Locate the cell with the specified text and output its (x, y) center coordinate. 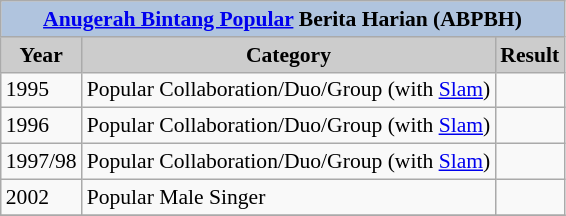
Year (42, 55)
Popular Male Singer (289, 197)
1996 (42, 126)
Category (289, 55)
Result (530, 55)
Anugerah Bintang Popular Berita Harian (ABPBH) (282, 19)
2002 (42, 197)
1995 (42, 90)
1997/98 (42, 162)
